Detect which cell encompasses the target text, then output its [x, y] center coordinate. 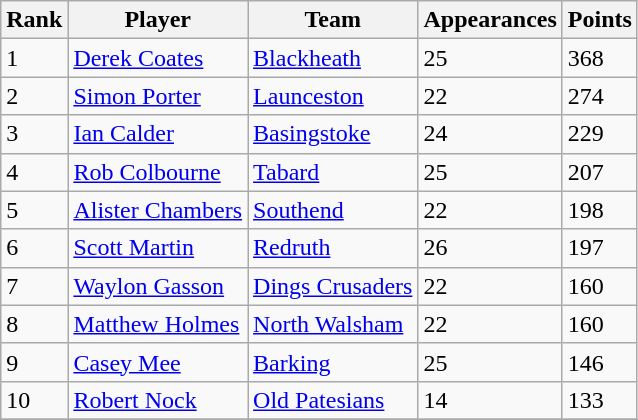
Player [158, 20]
207 [600, 172]
Old Patesians [333, 400]
North Walsham [333, 324]
Basingstoke [333, 134]
3 [34, 134]
7 [34, 286]
Appearances [490, 20]
4 [34, 172]
274 [600, 96]
Blackheath [333, 58]
Launceston [333, 96]
197 [600, 248]
Southend [333, 210]
Derek Coates [158, 58]
Robert Nock [158, 400]
1 [34, 58]
Matthew Holmes [158, 324]
Waylon Gasson [158, 286]
26 [490, 248]
9 [34, 362]
Tabard [333, 172]
133 [600, 400]
5 [34, 210]
Barking [333, 362]
Redruth [333, 248]
368 [600, 58]
24 [490, 134]
Casey Mee [158, 362]
146 [600, 362]
14 [490, 400]
198 [600, 210]
Dings Crusaders [333, 286]
Scott Martin [158, 248]
10 [34, 400]
Team [333, 20]
Rank [34, 20]
2 [34, 96]
Points [600, 20]
Rob Colbourne [158, 172]
Simon Porter [158, 96]
8 [34, 324]
Alister Chambers [158, 210]
Ian Calder [158, 134]
229 [600, 134]
6 [34, 248]
